Determine the [x, y] coordinate at the center of the cell enclosing the given text.  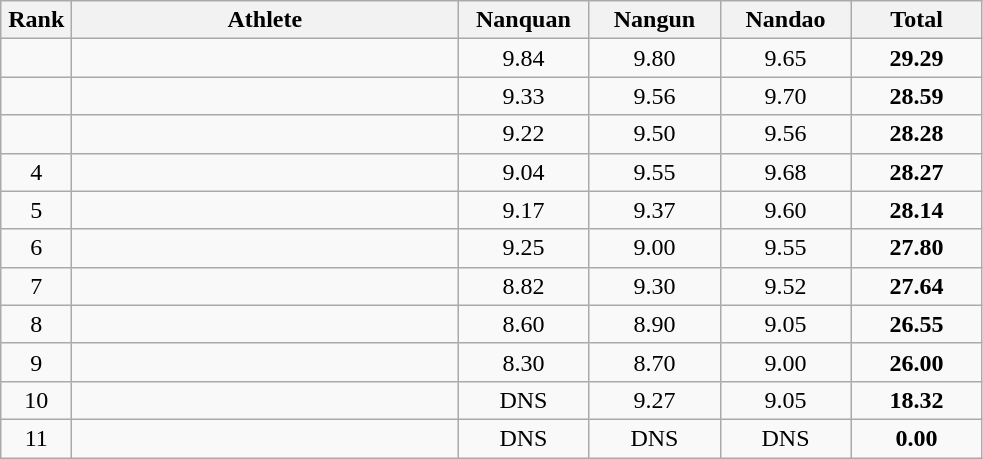
Nandao [786, 20]
6 [36, 248]
9.52 [786, 286]
7 [36, 286]
5 [36, 210]
29.29 [916, 58]
9.25 [524, 248]
9 [36, 362]
8.70 [654, 362]
9.27 [654, 400]
27.80 [916, 248]
9.22 [524, 134]
9.65 [786, 58]
0.00 [916, 438]
9.70 [786, 96]
9.33 [524, 96]
27.64 [916, 286]
28.27 [916, 172]
8.60 [524, 324]
9.68 [786, 172]
Nanquan [524, 20]
9.37 [654, 210]
26.00 [916, 362]
10 [36, 400]
18.32 [916, 400]
11 [36, 438]
Rank [36, 20]
8 [36, 324]
9.50 [654, 134]
Athlete [265, 20]
26.55 [916, 324]
Nangun [654, 20]
9.80 [654, 58]
9.60 [786, 210]
28.59 [916, 96]
9.84 [524, 58]
8.82 [524, 286]
9.04 [524, 172]
8.30 [524, 362]
4 [36, 172]
Total [916, 20]
8.90 [654, 324]
9.17 [524, 210]
28.14 [916, 210]
28.28 [916, 134]
9.30 [654, 286]
